Locate the cell with the specified text and output its (X, Y) center coordinate. 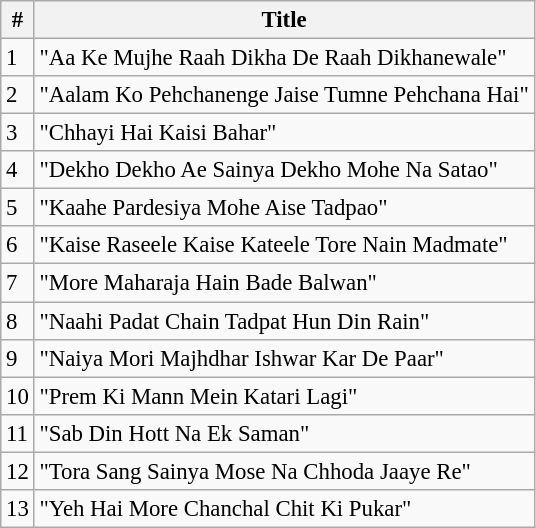
"Kaise Raseele Kaise Kateele Tore Nain Madmate" (284, 245)
12 (18, 471)
1 (18, 58)
Title (284, 20)
7 (18, 283)
"Naiya Mori Majhdhar Ishwar Kar De Paar" (284, 358)
4 (18, 170)
3 (18, 133)
6 (18, 245)
"Prem Ki Mann Mein Katari Lagi" (284, 396)
"Aa Ke Mujhe Raah Dikha De Raah Dikhanewale" (284, 58)
"Tora Sang Sainya Mose Na Chhoda Jaaye Re" (284, 471)
9 (18, 358)
"Naahi Padat Chain Tadpat Hun Din Rain" (284, 321)
2 (18, 95)
"Kaahe Pardesiya Mohe Aise Tadpao" (284, 208)
11 (18, 433)
# (18, 20)
5 (18, 208)
"Dekho Dekho Ae Sainya Dekho Mohe Na Satao" (284, 170)
13 (18, 509)
"Sab Din Hott Na Ek Saman" (284, 433)
"More Maharaja Hain Bade Balwan" (284, 283)
"Chhayi Hai Kaisi Bahar" (284, 133)
"Aalam Ko Pehchanenge Jaise Tumne Pehchana Hai" (284, 95)
"Yeh Hai More Chanchal Chit Ki Pukar" (284, 509)
8 (18, 321)
10 (18, 396)
